Pinpoint the cell where the given text exists, returning its [x, y] midpoint coordinate. 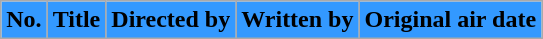
Directed by [171, 20]
Written by [298, 20]
Original air date [450, 20]
No. [24, 20]
Title [76, 20]
